Output the [X, Y] coordinate of the center of the cell containing the given text.  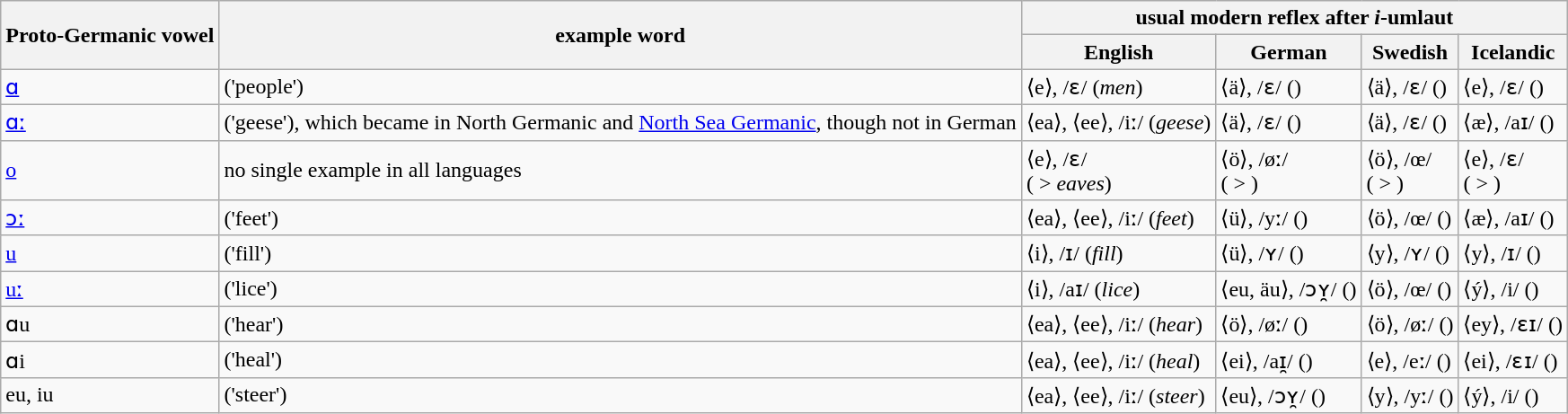
⟨ei⟩, /ɛɪ/ () [1513, 360]
ɑ [110, 87]
⟨y⟩, /ɪ/ () [1513, 253]
ɑː [110, 122]
⟨e⟩, /ɛ/( > eaves) [1118, 171]
('lice') [620, 289]
⟨ey⟩, /ɛɪ/ () [1513, 324]
('geese'), which became in North Germanic and North Sea Germanic, though not in German [620, 122]
English [1118, 52]
⟨ü⟩, /yː/ () [1289, 218]
Icelandic [1513, 52]
example word [620, 35]
Proto-Germanic vowel [110, 35]
⟨ea⟩, ⟨ee⟩, /iː/ (hear) [1118, 324]
⟨y⟩, /yː/ () [1410, 395]
⟨ea⟩, ⟨ee⟩, /iː/ (geese) [1118, 122]
⟨ö⟩, /øː/( > ) [1289, 171]
⟨ea⟩, ⟨ee⟩, /iː/ (feet) [1118, 218]
ɑi [110, 360]
⟨e⟩, /ɛ/ () [1513, 87]
German [1289, 52]
('hear') [620, 324]
⟨ü⟩, /ʏ/ () [1289, 253]
('feet') [620, 218]
⟨ei⟩, /aɪ̯/ () [1289, 360]
u [110, 253]
⟨i⟩, /ɪ/ (fill) [1118, 253]
⟨ö⟩, /œ/( > ) [1410, 171]
⟨ea⟩, ⟨ee⟩, /iː/ (steer) [1118, 395]
⟨e⟩, /eː/ () [1410, 360]
eu, iu [110, 395]
⟨e⟩, /ɛ/ (men) [1118, 87]
ɔː [110, 218]
usual modern reflex after i-umlaut [1294, 18]
o [110, 171]
('steer') [620, 395]
no single example in all languages [620, 171]
('fill') [620, 253]
⟨ea⟩, ⟨ee⟩, /iː/ (heal) [1118, 360]
⟨eu, äu⟩, /ɔʏ̯/ () [1289, 289]
uː [110, 289]
('people') [620, 87]
Swedish [1410, 52]
ɑu [110, 324]
⟨eu⟩, /ɔʏ̯/ () [1289, 395]
('heal') [620, 360]
⟨e⟩, /ɛ/( > ) [1513, 171]
⟨i⟩, /aɪ/ (lice) [1118, 289]
⟨y⟩, /ʏ/ () [1410, 253]
